Locate the cell with the specified text and output its [X, Y] center coordinate. 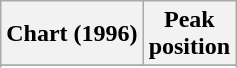
Chart (1996) [72, 34]
Peakposition [189, 34]
